From the cell containing the given text, extract its center point as (X, Y) coordinate. 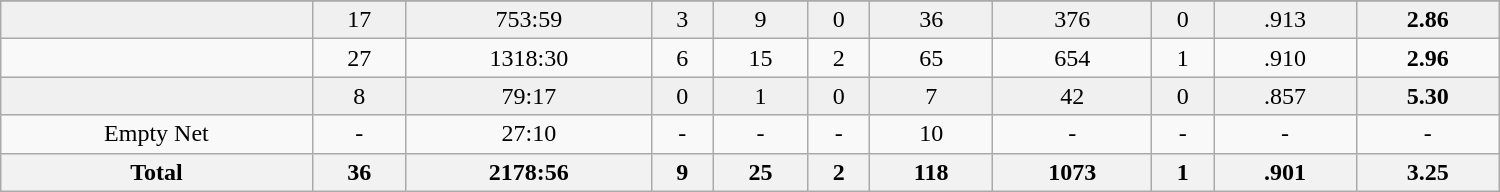
376 (1072, 20)
8 (359, 96)
.913 (1286, 20)
1318:30 (528, 58)
753:59 (528, 20)
79:17 (528, 96)
2.96 (1428, 58)
3 (682, 20)
10 (932, 134)
1073 (1072, 172)
5.30 (1428, 96)
6 (682, 58)
42 (1072, 96)
7 (932, 96)
2178:56 (528, 172)
27:10 (528, 134)
Total (156, 172)
.910 (1286, 58)
17 (359, 20)
654 (1072, 58)
15 (760, 58)
65 (932, 58)
.901 (1286, 172)
.857 (1286, 96)
25 (760, 172)
2.86 (1428, 20)
Empty Net (156, 134)
118 (932, 172)
27 (359, 58)
3.25 (1428, 172)
